Extract the [X, Y] coordinate from the center of the cell holding the provided text.  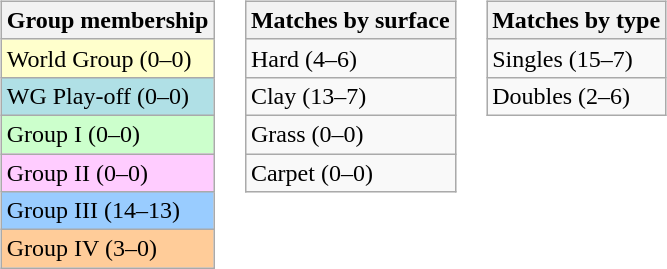
World Group (0–0) [108, 58]
Carpet (0–0) [350, 173]
WG Play-off (0–0) [108, 96]
Doubles (2–6) [576, 96]
Matches by surface [350, 20]
Hard (4–6) [350, 58]
Matches by type [576, 20]
Group III (14–13) [108, 211]
Group membership [108, 20]
Clay (13–7) [350, 96]
Singles (15–7) [576, 58]
Group II (0–0) [108, 173]
Group IV (3–0) [108, 249]
Grass (0–0) [350, 134]
Group I (0–0) [108, 134]
